Extract the [x, y] coordinate from the center of the cell holding the provided text.  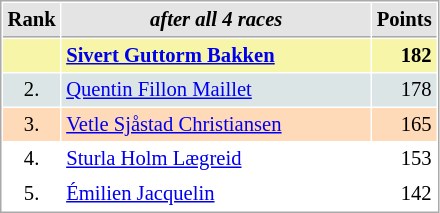
Sivert Guttorm Bakken [216, 56]
153 [404, 158]
Émilien Jacquelin [216, 194]
Rank [32, 20]
4. [32, 158]
2. [32, 90]
Points [404, 20]
after all 4 races [216, 20]
165 [404, 124]
182 [404, 56]
Sturla Holm Lægreid [216, 158]
5. [32, 194]
Vetle Sjåstad Christiansen [216, 124]
Quentin Fillon Maillet [216, 90]
178 [404, 90]
142 [404, 194]
3. [32, 124]
